Capture the cell that displays the provided text and extract its (x, y) central coordinate. 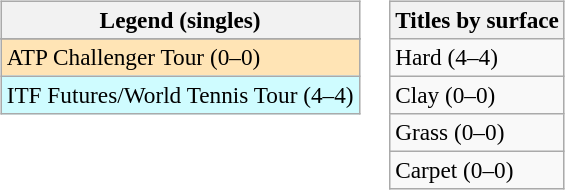
Carpet (0–0) (478, 171)
ITF Futures/World Tennis Tour (4–4) (180, 95)
Titles by surface (478, 20)
ATP Challenger Tour (0–0) (180, 57)
Legend (singles) (180, 20)
Grass (0–0) (478, 133)
Clay (0–0) (478, 95)
Hard (4–4) (478, 57)
